Extract the [X, Y] coordinate from the center of the cell holding the provided text.  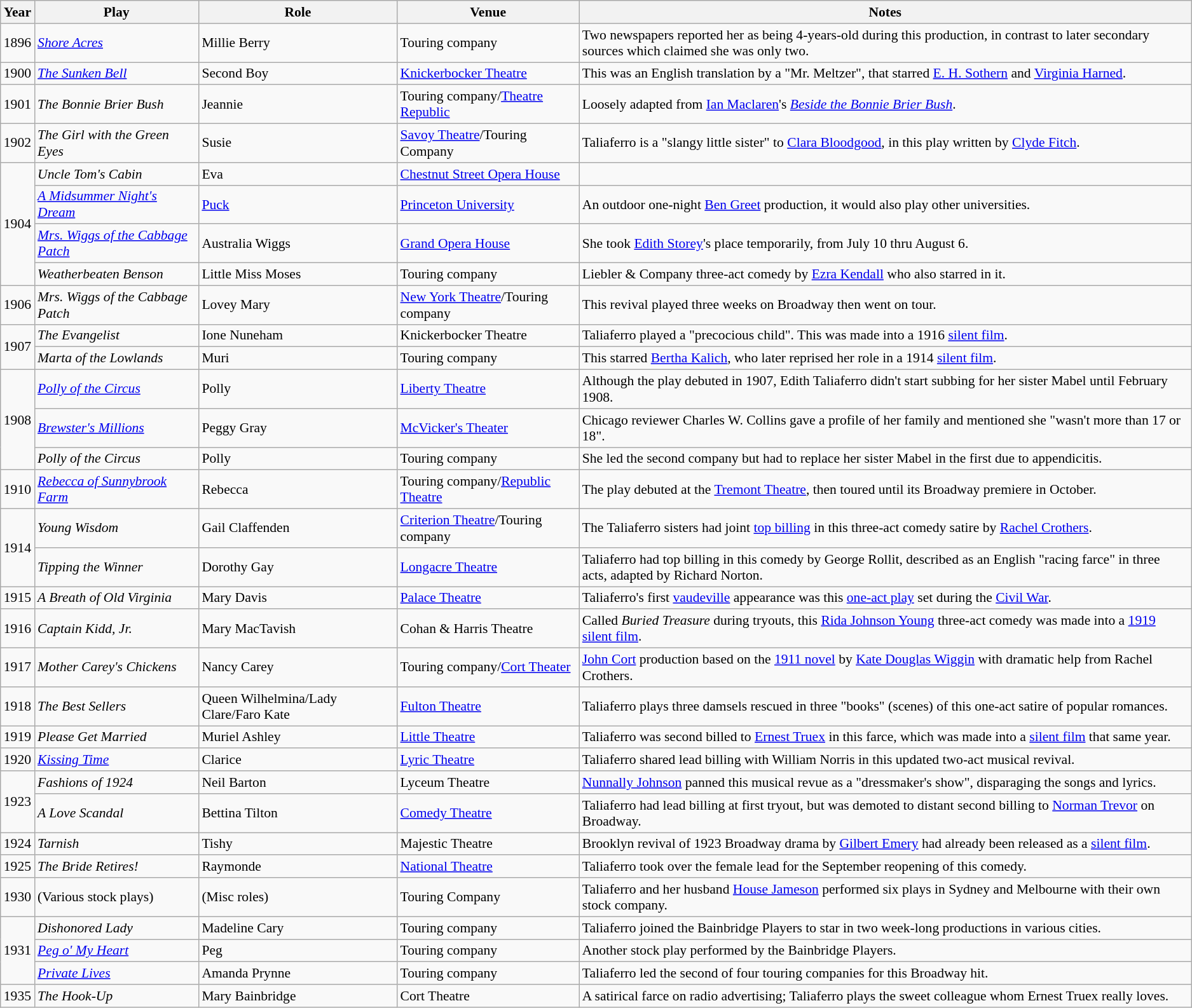
A Love Scandal [116, 814]
Neil Barton [298, 782]
Lyceum Theatre [488, 782]
1935 [18, 996]
Touring company/Theatre Republic [488, 104]
The Girl with the Green Eyes [116, 144]
Shore Acres [116, 43]
Tarnish [116, 844]
Taliaferro is a "slangy little sister" to Clara Bloodgood, in this play written by Clyde Fitch. [885, 144]
Little Miss Moses [298, 275]
Called Buried Treasure during tryouts, this Rida Johnson Young three-act comedy was made into a 1919 silent film. [885, 629]
New York Theatre/Touring company [488, 305]
Lyric Theatre [488, 760]
Play [116, 12]
1904 [18, 224]
Rebecca [298, 489]
Susie [298, 144]
1907 [18, 347]
The Hook-Up [116, 996]
Grand Opera House [488, 244]
Touring Company [488, 897]
Brooklyn revival of 1923 Broadway drama by Gilbert Emery had already been released as a silent film. [885, 844]
Madeline Cary [298, 928]
This was an English translation by a "Mr. Meltzer", that starred E. H. Sothern and Virginia Harned. [885, 74]
Millie Berry [298, 43]
Liberty Theatre [488, 389]
Princeton University [488, 205]
Little Theatre [488, 737]
Touring company/Cort Theater [488, 667]
Taliaferro's first vaudeville appearance was this one-act play set during the Civil War. [885, 598]
A Breath of Old Virginia [116, 598]
Taliaferro joined the Bainbridge Players to star in two week-long productions in various cities. [885, 928]
1924 [18, 844]
Comedy Theatre [488, 814]
1914 [18, 548]
This starred Bertha Kalich, who later reprised her role in a 1914 silent film. [885, 358]
A satirical farce on radio advertising; Taliaferro plays the sweet colleague whom Ernest Truex really loves. [885, 996]
Year [18, 12]
Role [298, 12]
1931 [18, 951]
Tipping the Winner [116, 567]
The play debuted at the Tremont Theatre, then toured until its Broadway premiere in October. [885, 489]
Ione Nuneham [298, 336]
1896 [18, 43]
The Best Sellers [116, 707]
She led the second company but had to replace her sister Mabel in the first due to appendicitis. [885, 459]
1920 [18, 760]
Private Lives [116, 974]
1930 [18, 897]
Taliaferro led the second of four touring companies for this Broadway hit. [885, 974]
(Misc roles) [298, 897]
1925 [18, 867]
Taliaferro and her husband House Jameson performed six plays in Sydney and Melbourne with their own stock company. [885, 897]
Raymonde [298, 867]
Uncle Tom's Cabin [116, 174]
Tishy [298, 844]
The Bride Retires! [116, 867]
Peggy Gray [298, 428]
Second Boy [298, 74]
Taliaferro played a "precocious child". This was made into a 1916 silent film. [885, 336]
Majestic Theatre [488, 844]
Gail Claffenden [298, 529]
Although the play debuted in 1907, Edith Taliaferro didn't start subbing for her sister Mabel until February 1908. [885, 389]
Amanda Prynne [298, 974]
Taliaferro took over the female lead for the September reopening of this comedy. [885, 867]
1901 [18, 104]
She took Edith Storey's place temporarily, from July 10 thru August 6. [885, 244]
Muriel Ashley [298, 737]
Muri [298, 358]
Palace Theatre [488, 598]
Notes [885, 12]
Marta of the Lowlands [116, 358]
The Taliaferro sisters had joint top billing in this three-act comedy satire by Rachel Crothers. [885, 529]
Taliaferro shared lead billing with William Norris in this updated two-act musical revival. [885, 760]
Touring company/Republic Theatre [488, 489]
Jeannie [298, 104]
Chestnut Street Opera House [488, 174]
1915 [18, 598]
Taliaferro had top billing in this comedy by George Rollit, described as an English "racing farce" in three acts, adapted by Richard Norton. [885, 567]
Puck [298, 205]
1923 [18, 802]
Mother Carey's Chickens [116, 667]
Savoy Theatre/Touring Company [488, 144]
1916 [18, 629]
Dorothy Gay [298, 567]
1919 [18, 737]
Taliaferro was second billed to Ernest Truex in this farce, which was made into a silent film that same year. [885, 737]
1908 [18, 420]
Mary Davis [298, 598]
Another stock play performed by the Bainbridge Players. [885, 951]
Two newspapers reported her as being 4-years-old during this production, in contrast to later secondary sources which claimed she was only two. [885, 43]
Venue [488, 12]
Brewster's Millions [116, 428]
An outdoor one-night Ben Greet production, it would also play other universities. [885, 205]
Peg [298, 951]
(Various stock plays) [116, 897]
Chicago reviewer Charles W. Collins gave a profile of her family and mentioned she "wasn't more than 17 or 18". [885, 428]
Lovey Mary [298, 305]
This revival played three weeks on Broadway then went on tour. [885, 305]
Rebecca of Sunnybrook Farm [116, 489]
1900 [18, 74]
1906 [18, 305]
Cort Theatre [488, 996]
Mary MacTavish [298, 629]
Young Wisdom [116, 529]
Nunnally Johnson panned this musical revue as a "dressmaker's show", disparaging the songs and lyrics. [885, 782]
Taliaferro had lead billing at first tryout, but was demoted to distant second billing to Norman Trevor on Broadway. [885, 814]
Nancy Carey [298, 667]
1902 [18, 144]
Please Get Married [116, 737]
The Bonnie Brier Bush [116, 104]
1910 [18, 489]
Peg o' My Heart [116, 951]
Bettina Tilton [298, 814]
Clarice [298, 760]
John Cort production based on the 1911 novel by Kate Douglas Wiggin with dramatic help from Rachel Crothers. [885, 667]
Captain Kidd, Jr. [116, 629]
1917 [18, 667]
McVicker's Theater [488, 428]
1918 [18, 707]
The Sunken Bell [116, 74]
Longacre Theatre [488, 567]
Loosely adapted from Ian Maclaren's Beside the Bonnie Brier Bush. [885, 104]
Dishonored Lady [116, 928]
Cohan & Harris Theatre [488, 629]
Kissing Time [116, 760]
Mary Bainbridge [298, 996]
Fashions of 1924 [116, 782]
Eva [298, 174]
Criterion Theatre/Touring company [488, 529]
The Evangelist [116, 336]
A Midsummer Night's Dream [116, 205]
Australia Wiggs [298, 244]
Fulton Theatre [488, 707]
National Theatre [488, 867]
Weatherbeaten Benson [116, 275]
Taliaferro plays three damsels rescued in three "books" (scenes) of this one-act satire of popular romances. [885, 707]
Liebler & Company three-act comedy by Ezra Kendall who also starred in it. [885, 275]
Queen Wilhelmina/Lady Clare/Faro Kate [298, 707]
